Return [x, y] of the center of cell containing provided text 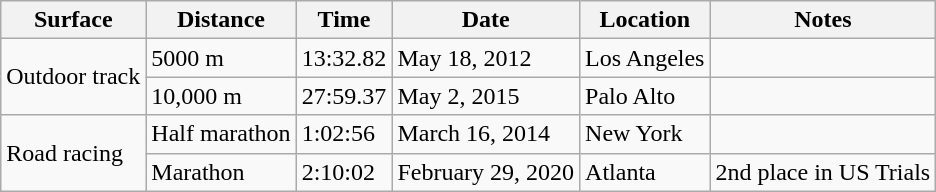
Half marathon [221, 134]
Palo Alto [645, 96]
10,000 m [221, 96]
5000 m [221, 58]
February 29, 2020 [486, 172]
New York [645, 134]
Marathon [221, 172]
2nd place in US Trials [823, 172]
Distance [221, 20]
Location [645, 20]
2:10:02 [344, 172]
27:59.37 [344, 96]
Date [486, 20]
Time [344, 20]
Notes [823, 20]
13:32.82 [344, 58]
March 16, 2014 [486, 134]
Los Angeles [645, 58]
1:02:56 [344, 134]
Outdoor track [74, 77]
Atlanta [645, 172]
May 18, 2012 [486, 58]
May 2, 2015 [486, 96]
Surface [74, 20]
Road racing [74, 153]
